Return the (X, Y) coordinate for the center point of the cell that contains the specified text.  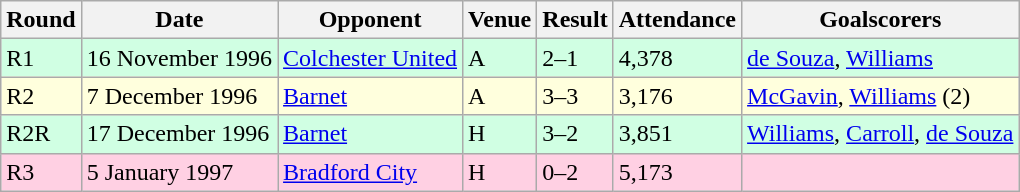
Result (575, 20)
4,378 (677, 58)
McGavin, Williams (2) (880, 96)
5,173 (677, 172)
3,176 (677, 96)
R2R (41, 134)
R2 (41, 96)
0–2 (575, 172)
7 December 1996 (179, 96)
5 January 1997 (179, 172)
16 November 1996 (179, 58)
Attendance (677, 20)
Colchester United (370, 58)
3–2 (575, 134)
Venue (500, 20)
de Souza, Williams (880, 58)
R1 (41, 58)
Date (179, 20)
2–1 (575, 58)
17 December 1996 (179, 134)
R3 (41, 172)
3,851 (677, 134)
Opponent (370, 20)
Round (41, 20)
3–3 (575, 96)
Bradford City (370, 172)
Goalscorers (880, 20)
Williams, Carroll, de Souza (880, 134)
